Capture the cell that displays the provided text and extract its (X, Y) central coordinate. 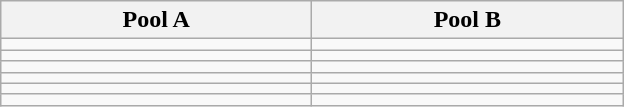
Pool B (468, 20)
Pool A (156, 20)
